From the cell containing the given text, extract its center point as (X, Y) coordinate. 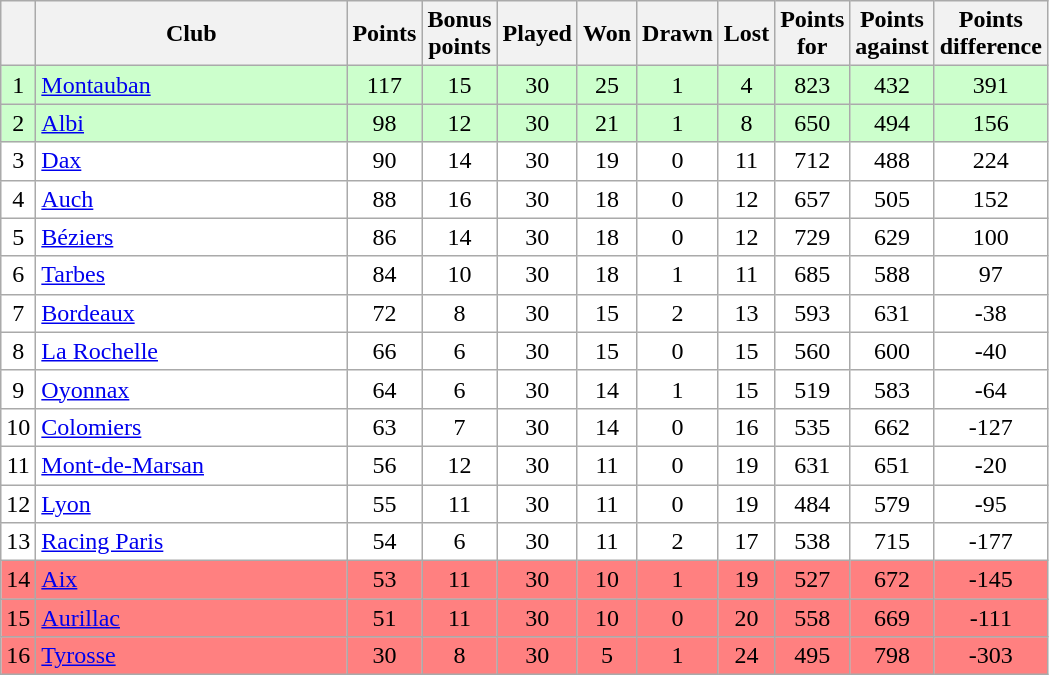
Points difference (990, 34)
-145 (990, 580)
156 (990, 123)
Drawn (678, 34)
600 (892, 351)
823 (812, 85)
Club (192, 34)
669 (892, 618)
432 (892, 85)
-177 (990, 542)
Auch (192, 199)
Points (384, 34)
25 (606, 85)
98 (384, 123)
Béziers (192, 237)
Lyon (192, 503)
Aix (192, 580)
-127 (990, 427)
729 (812, 237)
Tyrosse (192, 656)
Points for (812, 34)
593 (812, 313)
Mont-de-Marsan (192, 465)
152 (990, 199)
Albi (192, 123)
86 (384, 237)
-303 (990, 656)
672 (892, 580)
650 (812, 123)
Won (606, 34)
685 (812, 275)
651 (892, 465)
535 (812, 427)
56 (384, 465)
Aurillac (192, 618)
64 (384, 389)
Oyonnax (192, 389)
21 (606, 123)
-20 (990, 465)
-38 (990, 313)
100 (990, 237)
9 (18, 389)
20 (746, 618)
17 (746, 542)
527 (812, 580)
3 (18, 161)
579 (892, 503)
Bordeaux (192, 313)
-111 (990, 618)
Tarbes (192, 275)
629 (892, 237)
97 (990, 275)
488 (892, 161)
538 (812, 542)
63 (384, 427)
-40 (990, 351)
88 (384, 199)
-95 (990, 503)
505 (892, 199)
391 (990, 85)
Montauban (192, 85)
Dax (192, 161)
51 (384, 618)
90 (384, 161)
715 (892, 542)
Played (537, 34)
662 (892, 427)
558 (812, 618)
519 (812, 389)
-64 (990, 389)
55 (384, 503)
72 (384, 313)
494 (892, 123)
117 (384, 85)
Lost (746, 34)
484 (812, 503)
583 (892, 389)
Racing Paris (192, 542)
La Rochelle (192, 351)
84 (384, 275)
588 (892, 275)
53 (384, 580)
657 (812, 199)
Colomiers (192, 427)
495 (812, 656)
54 (384, 542)
66 (384, 351)
712 (812, 161)
560 (812, 351)
798 (892, 656)
24 (746, 656)
224 (990, 161)
Points against (892, 34)
Bonus points (460, 34)
